Return the (X, Y) coordinate for the center point of the cell that contains the specified text.  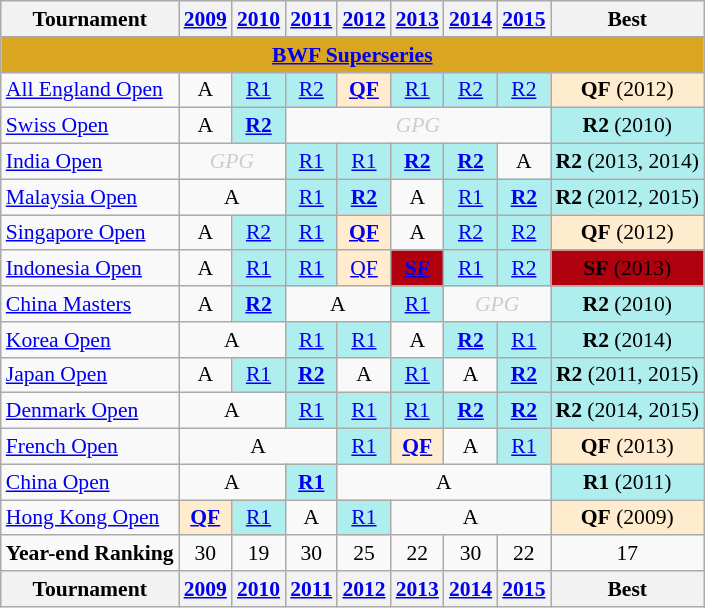
Indonesia Open (90, 269)
SF (418, 269)
17 (626, 554)
China Masters (90, 304)
19 (258, 554)
Denmark Open (90, 411)
Singapore Open (90, 233)
R2 (2012, 2015) (626, 197)
R2 (2014) (626, 340)
Malaysia Open (90, 197)
QF (2009) (626, 518)
China Open (90, 482)
R2 (2014, 2015) (626, 411)
Japan Open (90, 375)
All England Open (90, 90)
QF (2013) (626, 447)
Korea Open (90, 340)
R2 (2011, 2015) (626, 375)
Swiss Open (90, 126)
25 (364, 554)
Year-end Ranking (90, 554)
R1 (2011) (626, 482)
India Open (90, 162)
BWF Superseries (352, 55)
Hong Kong Open (90, 518)
SF (2013) (626, 269)
French Open (90, 447)
R2 (2013, 2014) (626, 162)
